Pinpoint the cell where the given text exists, returning its (x, y) midpoint coordinate. 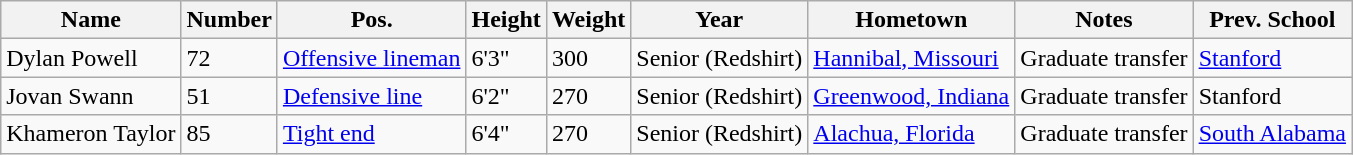
Prev. School (1272, 20)
Notes (1104, 20)
51 (229, 96)
Jovan Swann (91, 96)
Hometown (912, 20)
Name (91, 20)
72 (229, 58)
85 (229, 134)
South Alabama (1272, 134)
300 (588, 58)
Defensive line (372, 96)
Offensive lineman (372, 58)
Tight end (372, 134)
Height (506, 20)
Alachua, Florida (912, 134)
Dylan Powell (91, 58)
Hannibal, Missouri (912, 58)
Khameron Taylor (91, 134)
6'3" (506, 58)
Year (720, 20)
Number (229, 20)
6'2" (506, 96)
Greenwood, Indiana (912, 96)
6'4" (506, 134)
Pos. (372, 20)
Weight (588, 20)
